Detect which cell encompasses the target text, then output its [x, y] center coordinate. 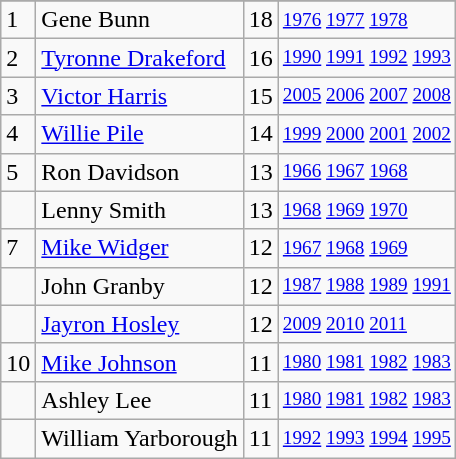
2005 2006 2007 2008 [366, 96]
Lenny Smith [140, 210]
Mike Johnson [140, 362]
14 [260, 134]
Gene Bunn [140, 20]
18 [260, 20]
Willie Pile [140, 134]
1992 1993 1994 1995 [366, 438]
3 [18, 96]
1990 1991 1992 1993 [366, 58]
1968 1969 1970 [366, 210]
10 [18, 362]
5 [18, 172]
1999 2000 2001 2002 [366, 134]
Victor Harris [140, 96]
15 [260, 96]
2009 2010 2011 [366, 324]
Ron Davidson [140, 172]
Mike Widger [140, 248]
4 [18, 134]
1966 1967 1968 [366, 172]
1 [18, 20]
John Granby [140, 286]
Ashley Lee [140, 400]
16 [260, 58]
2 [18, 58]
1967 1968 1969 [366, 248]
Jayron Hosley [140, 324]
1987 1988 1989 1991 [366, 286]
7 [18, 248]
1976 1977 1978 [366, 20]
William Yarborough [140, 438]
Tyronne Drakeford [140, 58]
